Determine the [x, y] coordinate at the center of the cell enclosing the given text.  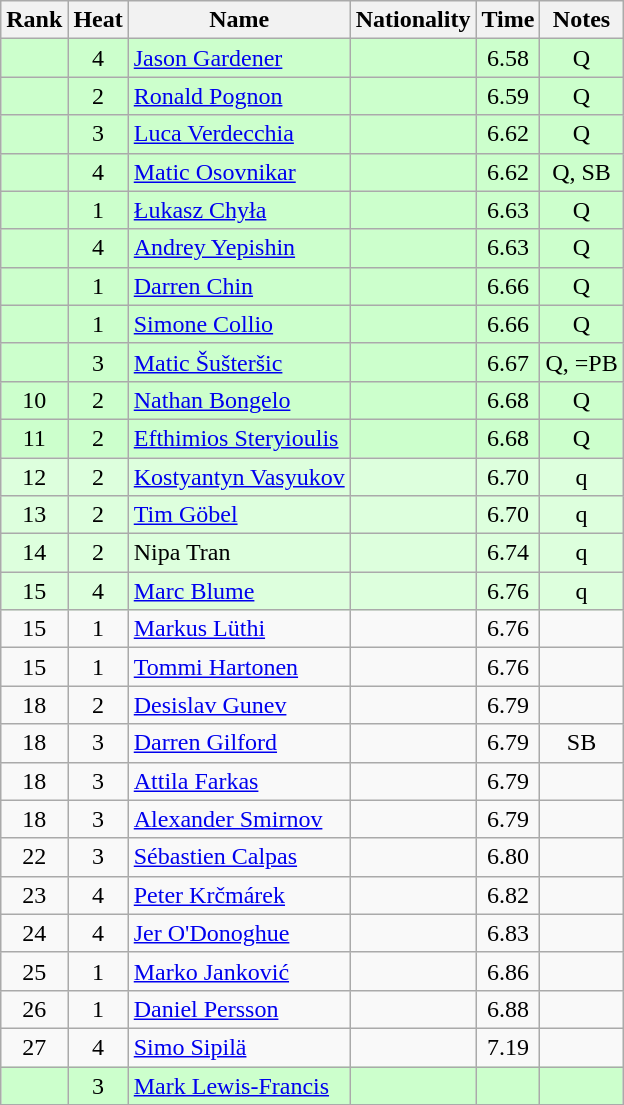
Simone Collio [239, 324]
Sébastien Calpas [239, 857]
Matic Osovnikar [239, 172]
7.19 [508, 1047]
SB [582, 743]
26 [34, 1009]
27 [34, 1047]
Darren Chin [239, 286]
Mark Lewis-Francis [239, 1085]
Simo Sipilä [239, 1047]
Andrey Yepishin [239, 248]
Tommi Hartonen [239, 667]
Jason Gardener [239, 58]
22 [34, 857]
Nationality [413, 20]
6.82 [508, 895]
Tim Göbel [239, 515]
Attila Farkas [239, 781]
Peter Krčmárek [239, 895]
6.67 [508, 362]
6.58 [508, 58]
Desislav Gunev [239, 705]
10 [34, 400]
25 [34, 971]
14 [34, 553]
6.88 [508, 1009]
6.80 [508, 857]
Efthimios Steryioulis [239, 438]
6.83 [508, 933]
Luca Verdecchia [239, 134]
Darren Gilford [239, 743]
23 [34, 895]
Rank [34, 20]
Łukasz Chyła [239, 210]
Ronald Pognon [239, 96]
Markus Lüthi [239, 629]
13 [34, 515]
24 [34, 933]
Marko Janković [239, 971]
11 [34, 438]
Matic Šušteršic [239, 362]
Kostyantyn Vasyukov [239, 477]
Jer O'Donoghue [239, 933]
Name [239, 20]
Nipa Tran [239, 553]
6.59 [508, 96]
6.86 [508, 971]
Alexander Smirnov [239, 819]
Marc Blume [239, 591]
6.74 [508, 553]
Q, =PB [582, 362]
Daniel Persson [239, 1009]
Notes [582, 20]
Time [508, 20]
Q, SB [582, 172]
12 [34, 477]
Nathan Bongelo [239, 400]
Heat [98, 20]
